Scan for the cell matching the given text and deliver its (x, y) coordinate at center. 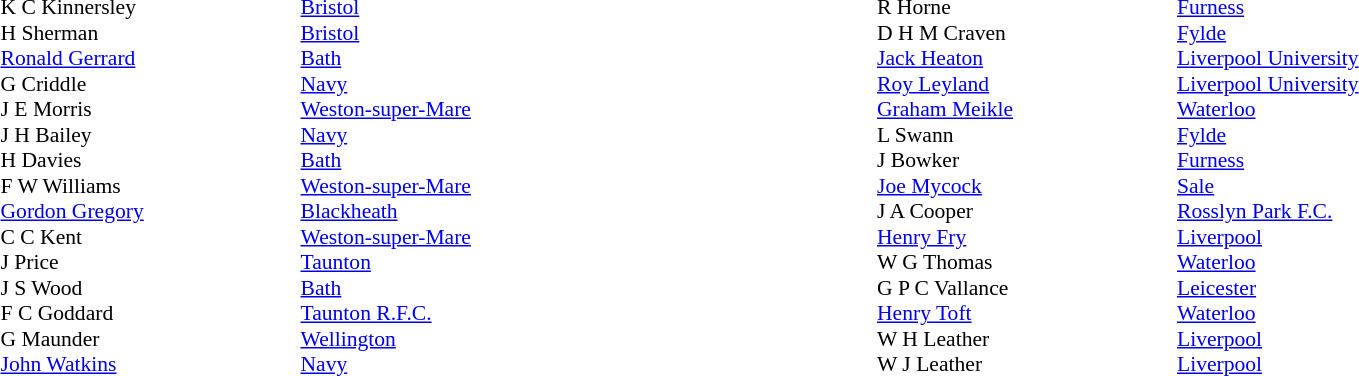
Henry Fry (1027, 237)
Rosslyn Park F.C. (1268, 211)
Bristol (385, 33)
H Davies (150, 161)
Taunton R.F.C. (385, 313)
G P C Vallance (1027, 288)
J S Wood (150, 288)
Sale (1268, 186)
J H Bailey (150, 135)
C C Kent (150, 237)
J A Cooper (1027, 211)
J Bowker (1027, 161)
W H Leather (1027, 339)
W G Thomas (1027, 263)
Taunton (385, 263)
G Criddle (150, 84)
L Swann (1027, 135)
Gordon Gregory (150, 211)
D H M Craven (1027, 33)
Graham Meikle (1027, 109)
F W Williams (150, 186)
Roy Leyland (1027, 84)
J E Morris (150, 109)
Ronald Gerrard (150, 59)
Furness (1268, 161)
G Maunder (150, 339)
Henry Toft (1027, 313)
F C Goddard (150, 313)
H Sherman (150, 33)
Blackheath (385, 211)
J Price (150, 263)
Leicester (1268, 288)
Jack Heaton (1027, 59)
Joe Mycock (1027, 186)
Wellington (385, 339)
